Capture the cell that displays the provided text and extract its (X, Y) central coordinate. 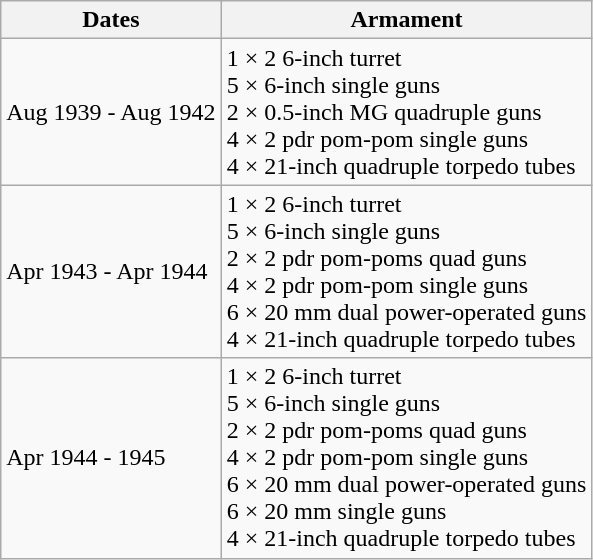
Apr 1944 - 1945 (111, 458)
Aug 1939 - Aug 1942 (111, 112)
Dates (111, 20)
Armament (406, 20)
Apr 1943 - Apr 1944 (111, 272)
1 × 2 6-inch turret5 × 6-inch single guns2 × 0.5-inch MG quadruple guns4 × 2 pdr pom-pom single guns4 × 21-inch quadruple torpedo tubes (406, 112)
